Determine the [X, Y] coordinate at the center of the cell enclosing the given text.  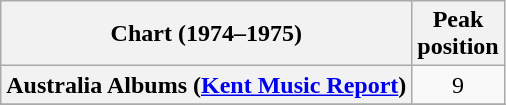
9 [458, 85]
Australia Albums (Kent Music Report) [206, 85]
Chart (1974–1975) [206, 34]
Peakposition [458, 34]
